Return the [X, Y] coordinate for the center point of the cell that contains the specified text.  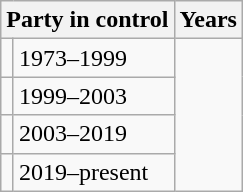
2019–present [94, 172]
Party in control [88, 20]
Years [208, 20]
1973–1999 [94, 58]
1999–2003 [94, 96]
2003–2019 [94, 134]
